Identify which cell holds the provided text, then report its (x, y) central coordinate. 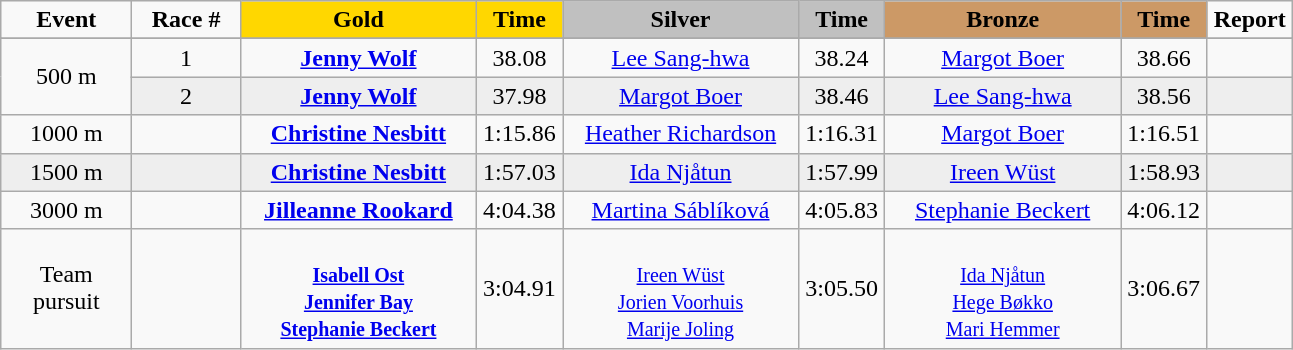
3:06.67 (1164, 288)
500 m (66, 77)
Jilleanne Rookard (358, 210)
1:58.93 (1164, 172)
3000 m (66, 210)
Team pursuit (66, 288)
Gold (358, 20)
4:04.38 (519, 210)
Race # (186, 20)
Ida NjåtunHege BøkkoMari Hemmer (1003, 288)
1500 m (66, 172)
37.98 (519, 96)
Martina Sáblíková (680, 210)
Stephanie Beckert (1003, 210)
Heather Richardson (680, 134)
3:05.50 (842, 288)
Ida Njåtun (680, 172)
1:57.99 (842, 172)
Bronze (1003, 20)
38.08 (519, 58)
Isabell OstJennifer BayStephanie Beckert (358, 288)
1000 m (66, 134)
4:06.12 (1164, 210)
4:05.83 (842, 210)
38.66 (1164, 58)
Report (1250, 20)
2 (186, 96)
1:57.03 (519, 172)
1 (186, 58)
Silver (680, 20)
38.56 (1164, 96)
1:16.51 (1164, 134)
Event (66, 20)
3:04.91 (519, 288)
38.46 (842, 96)
38.24 (842, 58)
1:15.86 (519, 134)
Ireen WüstJorien VoorhuisMarije Joling (680, 288)
Ireen Wüst (1003, 172)
1:16.31 (842, 134)
